Extract the [x, y] coordinate from the center of the cell holding the provided text.  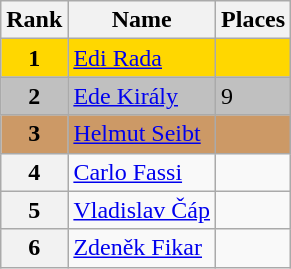
Edi Rada [142, 58]
Rank [34, 20]
5 [34, 210]
Vladislav Čáp [142, 210]
Helmut Seibt [142, 134]
3 [34, 134]
1 [34, 58]
Zdeněk Fikar [142, 248]
Ede Király [142, 96]
6 [34, 248]
4 [34, 172]
9 [254, 96]
Name [142, 20]
Places [254, 20]
2 [34, 96]
Carlo Fassi [142, 172]
